Find where the given text appears and provide that cell's center as [X, Y] coordinate. 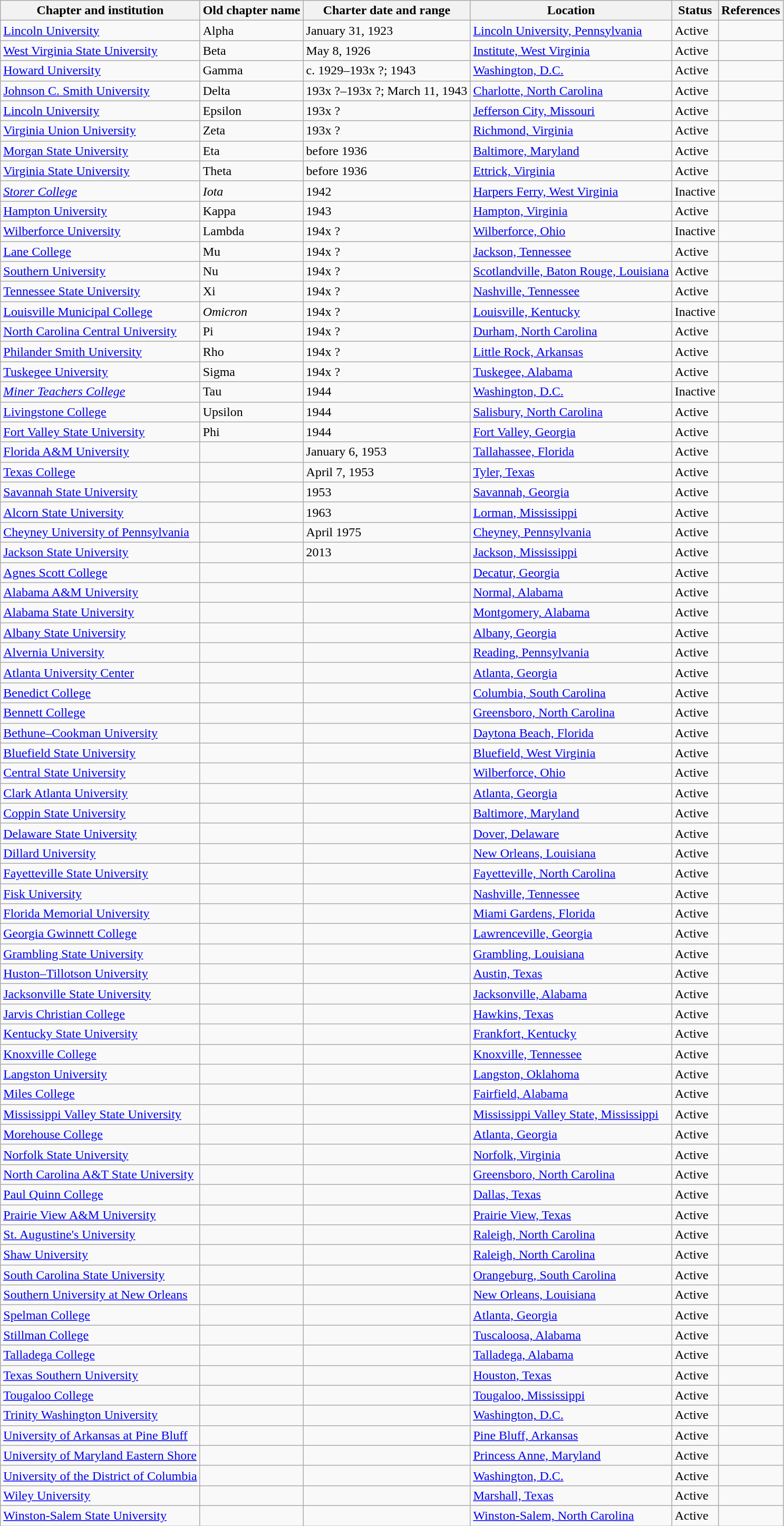
Bluefield State University [100, 753]
Charter date and range [387, 11]
Old chapter name [251, 11]
Agnes Scott College [100, 572]
Wiley University [100, 1495]
Grambling State University [100, 954]
Normal, Alabama [571, 593]
Scotlandville, Baton Rouge, Louisiana [571, 272]
January 6, 1953 [387, 452]
May 8, 1926 [387, 51]
Fort Valley, Georgia [571, 432]
April 7, 1953 [387, 472]
University of Maryland Eastern Shore [100, 1455]
Decatur, Georgia [571, 572]
Lorman, Mississippi [571, 512]
Tallahassee, Florida [571, 452]
Beta [251, 51]
Alabama A&M University [100, 593]
Coppin State University [100, 813]
Zeta [251, 131]
Texas Southern University [100, 1375]
Georgia Gwinnett College [100, 934]
Winston-Salem, North Carolina [571, 1515]
Savannah State University [100, 492]
Lawrenceville, Georgia [571, 934]
Frankfort, Kentucky [571, 1034]
Jacksonville State University [100, 994]
Xi [251, 292]
Fayetteville State University [100, 873]
Philander Smith University [100, 352]
Dillard University [100, 853]
Jackson, Mississippi [571, 552]
Eta [251, 151]
2013 [387, 552]
Delaware State University [100, 833]
Jackson, Tennessee [571, 252]
Rho [251, 352]
North Carolina Central University [100, 332]
Jackson State University [100, 552]
Montgomery, Alabama [571, 613]
Tau [251, 392]
Fayetteville, North Carolina [571, 873]
Tuskegee, Alabama [571, 372]
Atlanta University Center [100, 673]
Knoxville College [100, 1054]
Houston, Texas [571, 1375]
Fairfield, Alabama [571, 1094]
Theta [251, 171]
Gamma [251, 71]
Livingstone College [100, 412]
Jarvis Christian College [100, 1014]
Pine Bluff, Arkansas [571, 1435]
April 1975 [387, 532]
Stillman College [100, 1335]
Cheyney, Pennsylvania [571, 532]
Phi [251, 432]
Lane College [100, 252]
Mississippi Valley State University [100, 1114]
Virginia State University [100, 171]
1942 [387, 191]
Louisville Municipal College [100, 312]
Paul Quinn College [100, 1194]
Florida Memorial University [100, 914]
Kentucky State University [100, 1034]
Tyler, Texas [571, 472]
Albany, Georgia [571, 633]
Fort Valley State University [100, 432]
Howard University [100, 71]
Southern University at New Orleans [100, 1295]
Tuskegee University [100, 372]
Reading, Pennsylvania [571, 653]
Louisville, Kentucky [571, 312]
Prairie View A&M University [100, 1214]
Grambling, Louisiana [571, 954]
Clark Atlanta University [100, 793]
Pi [251, 332]
North Carolina A&T State University [100, 1174]
Chapter and institution [100, 11]
Richmond, Virginia [571, 131]
Spelman College [100, 1315]
Hampton University [100, 211]
Wilberforce University [100, 231]
193x ?–193x ?; March 11, 1943 [387, 91]
1953 [387, 492]
Orangeburg, South Carolina [571, 1275]
Sigma [251, 372]
Prairie View, Texas [571, 1214]
Upsilon [251, 412]
Durham, North Carolina [571, 332]
Harpers Ferry, West Virginia [571, 191]
Status [695, 11]
Storer College [100, 191]
Nu [251, 272]
Alcorn State University [100, 512]
Lincoln University, Pennsylvania [571, 31]
Jacksonville, Alabama [571, 994]
University of the District of Columbia [100, 1475]
Bluefield, West Virginia [571, 753]
Institute, West Virginia [571, 51]
Shaw University [100, 1255]
Tennessee State University [100, 292]
Alabama State University [100, 613]
Jefferson City, Missouri [571, 111]
Norfolk, Virginia [571, 1154]
Hawkins, Texas [571, 1014]
Austin, Texas [571, 974]
Tougaloo College [100, 1395]
Florida A&M University [100, 452]
Salisbury, North Carolina [571, 412]
Morgan State University [100, 151]
West Virginia State University [100, 51]
Marshall, Texas [571, 1495]
South Carolina State University [100, 1275]
Morehouse College [100, 1134]
1963 [387, 512]
Daytona Beach, Florida [571, 733]
Tuscaloosa, Alabama [571, 1335]
Dover, Delaware [571, 833]
University of Arkansas at Pine Bluff [100, 1435]
Bennett College [100, 713]
Kappa [251, 211]
Virginia Union University [100, 131]
c. 1929–193x ?; 1943 [387, 71]
Savannah, Georgia [571, 492]
Epsilon [251, 111]
Fisk University [100, 894]
Delta [251, 91]
Trinity Washington University [100, 1415]
Little Rock, Arkansas [571, 352]
Southern University [100, 272]
Johnson C. Smith University [100, 91]
Miner Teachers College [100, 392]
Bethune–Cookman University [100, 733]
St. Augustine's University [100, 1235]
Omicron [251, 312]
References [751, 11]
Cheyney University of Pennsylvania [100, 532]
Miles College [100, 1094]
Location [571, 11]
Ettrick, Virginia [571, 171]
Talladega College [100, 1355]
Mu [251, 252]
Norfolk State University [100, 1154]
Knoxville, Tennessee [571, 1054]
Alvernia University [100, 653]
January 31, 1923 [387, 31]
Iota [251, 191]
Tougaloo, Mississippi [571, 1395]
Langston, Oklahoma [571, 1074]
Winston-Salem State University [100, 1515]
Dallas, Texas [571, 1194]
1943 [387, 211]
Central State University [100, 773]
Benedict College [100, 693]
Huston–Tillotson University [100, 974]
Princess Anne, Maryland [571, 1455]
Miami Gardens, Florida [571, 914]
Texas College [100, 472]
Mississippi Valley State, Mississippi [571, 1114]
Langston University [100, 1074]
Albany State University [100, 633]
Charlotte, North Carolina [571, 91]
Columbia, South Carolina [571, 693]
Lambda [251, 231]
Alpha [251, 31]
Talladega, Alabama [571, 1355]
Hampton, Virginia [571, 211]
